Return (x, y) of the center of cell containing provided text 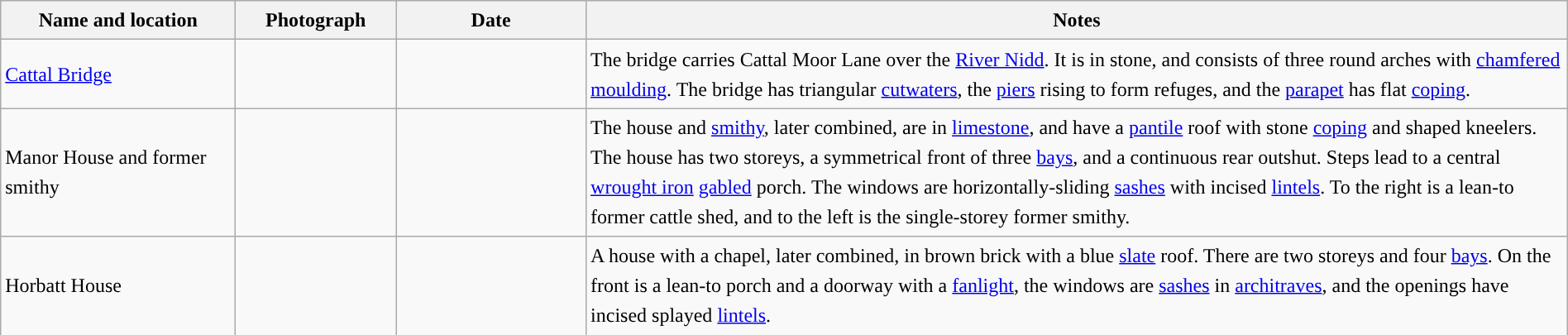
Name and location (118, 20)
Photograph (316, 20)
Notes (1077, 20)
Horbatt House (118, 286)
Date (491, 20)
Cattal Bridge (118, 74)
Manor House and former smithy (118, 172)
